Pinpoint the cell where the given text exists, returning its (x, y) midpoint coordinate. 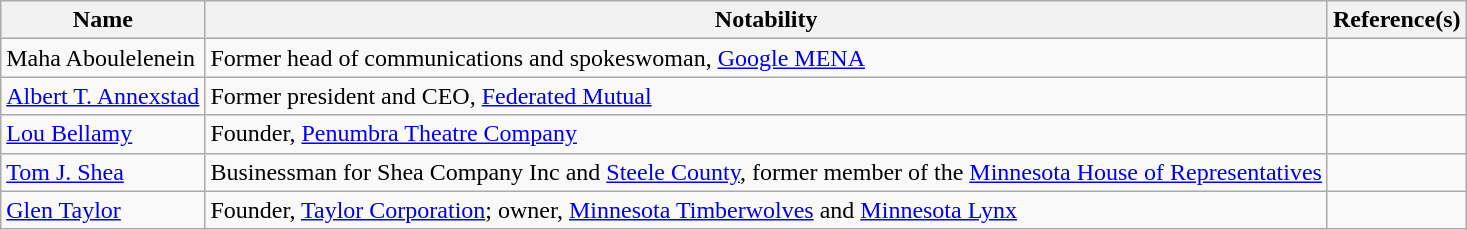
Albert T. Annexstad (103, 96)
Founder, Taylor Corporation; owner, Minnesota Timberwolves and Minnesota Lynx (766, 210)
Maha Aboulelenein (103, 58)
Tom J. Shea (103, 172)
Founder, Penumbra Theatre Company (766, 134)
Notability (766, 20)
Former head of communications and spokeswoman, Google MENA (766, 58)
Reference(s) (1396, 20)
Name (103, 20)
Businessman for Shea Company Inc and Steele County, former member of the Minnesota House of Representatives (766, 172)
Lou Bellamy (103, 134)
Glen Taylor (103, 210)
Former president and CEO, Federated Mutual (766, 96)
